Locate the cell with the specified text and output its (X, Y) center coordinate. 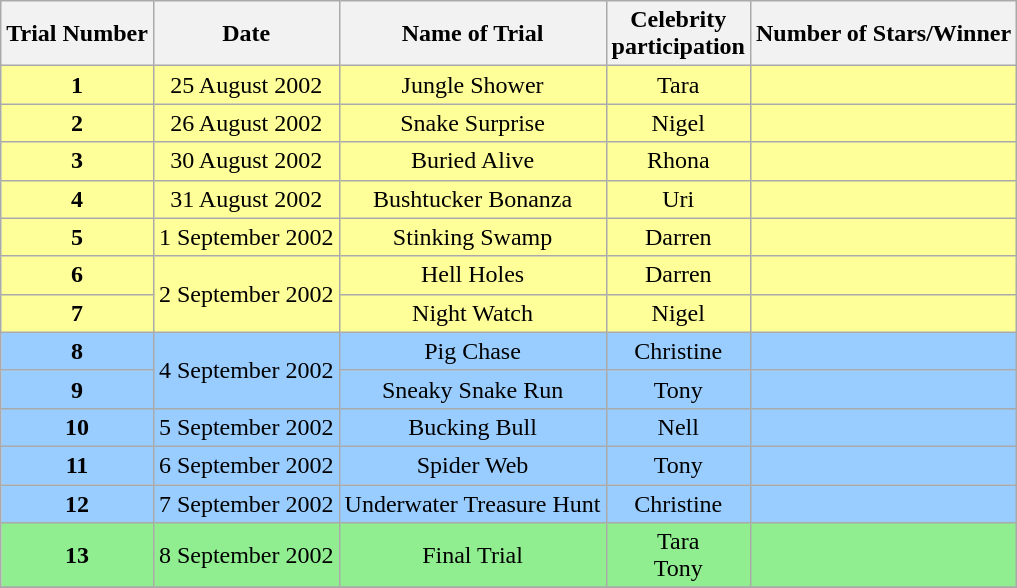
Underwater Treasure Hunt (472, 503)
Jungle Shower (472, 85)
3 (78, 161)
7 (78, 313)
1 (78, 85)
Buried Alive (472, 161)
25 August 2002 (246, 85)
5 (78, 237)
12 (78, 503)
2 (78, 123)
Trial Number (78, 34)
Final Trial (472, 556)
Spider Web (472, 465)
31 August 2002 (246, 199)
TaraTony (678, 556)
Snake Surprise (472, 123)
Hell Holes (472, 275)
Celebrity participation (678, 34)
Date (246, 34)
9 (78, 389)
8 (78, 351)
Number of Stars/Winner (883, 34)
Uri (678, 199)
Night Watch (472, 313)
Bushtucker Bonanza (472, 199)
1 September 2002 (246, 237)
2 September 2002 (246, 294)
8 September 2002 (246, 556)
10 (78, 427)
6 (78, 275)
Stinking Swamp (472, 237)
11 (78, 465)
Pig Chase (472, 351)
Tara (678, 85)
13 (78, 556)
Bucking Bull (472, 427)
Rhona (678, 161)
Name of Trial (472, 34)
Nell (678, 427)
5 September 2002 (246, 427)
26 August 2002 (246, 123)
4 (78, 199)
Sneaky Snake Run (472, 389)
7 September 2002 (246, 503)
4 September 2002 (246, 370)
30 August 2002 (246, 161)
6 September 2002 (246, 465)
